Return the (x, y) coordinate for the center point of the cell that contains the specified text.  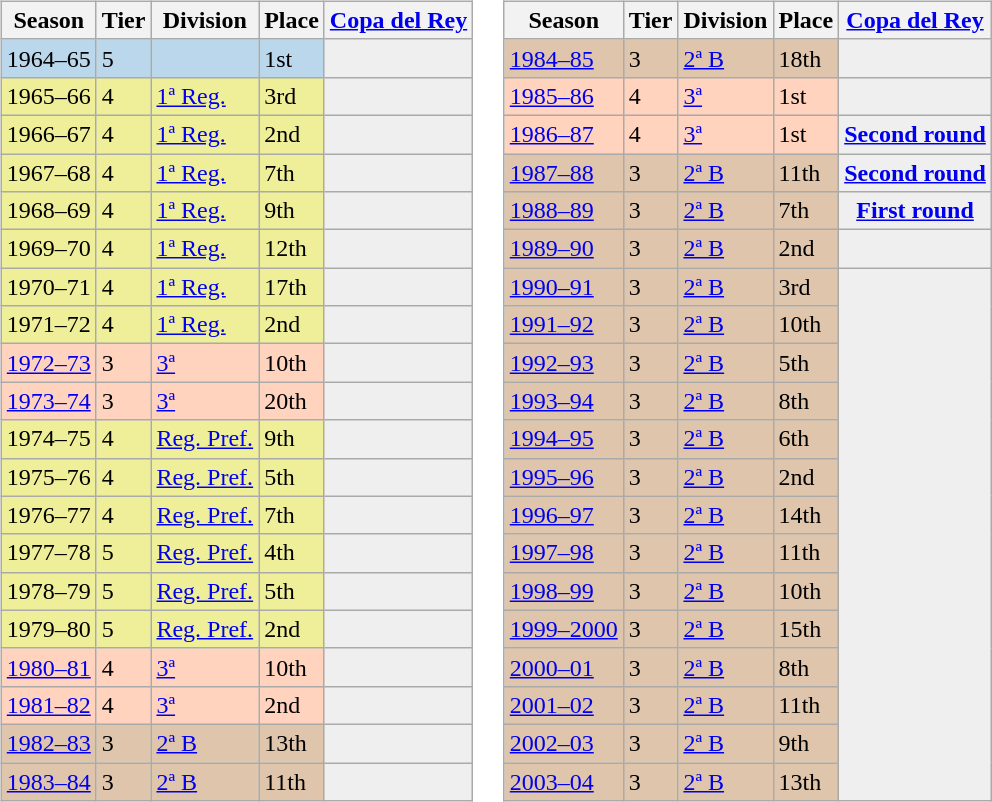
1973–74 (48, 401)
1982–83 (48, 743)
1981–82 (48, 705)
1975–76 (48, 477)
1983–84 (48, 781)
1998–99 (564, 591)
1990–91 (564, 287)
20th (292, 401)
1988–89 (564, 211)
6th (806, 439)
1971–72 (48, 325)
1965–66 (48, 96)
1970–71 (48, 287)
1976–77 (48, 515)
1964–65 (48, 58)
1969–70 (48, 249)
12th (292, 249)
1985–86 (564, 96)
1972–73 (48, 363)
1979–80 (48, 629)
1992–93 (564, 363)
1996–97 (564, 515)
1978–79 (48, 591)
1974–75 (48, 439)
2003–04 (564, 781)
1987–88 (564, 173)
1995–96 (564, 477)
1997–98 (564, 553)
2000–01 (564, 667)
1993–94 (564, 401)
1977–78 (48, 553)
2002–03 (564, 743)
17th (292, 287)
1994–95 (564, 439)
1984–85 (564, 58)
14th (806, 515)
1989–90 (564, 249)
1966–67 (48, 134)
1980–81 (48, 667)
2001–02 (564, 705)
1991–92 (564, 325)
4th (292, 553)
1999–2000 (564, 629)
1968–69 (48, 211)
15th (806, 629)
18th (806, 58)
1967–68 (48, 173)
1986–87 (564, 134)
First round (916, 211)
